Scan for the cell matching the given text and deliver its (x, y) coordinate at center. 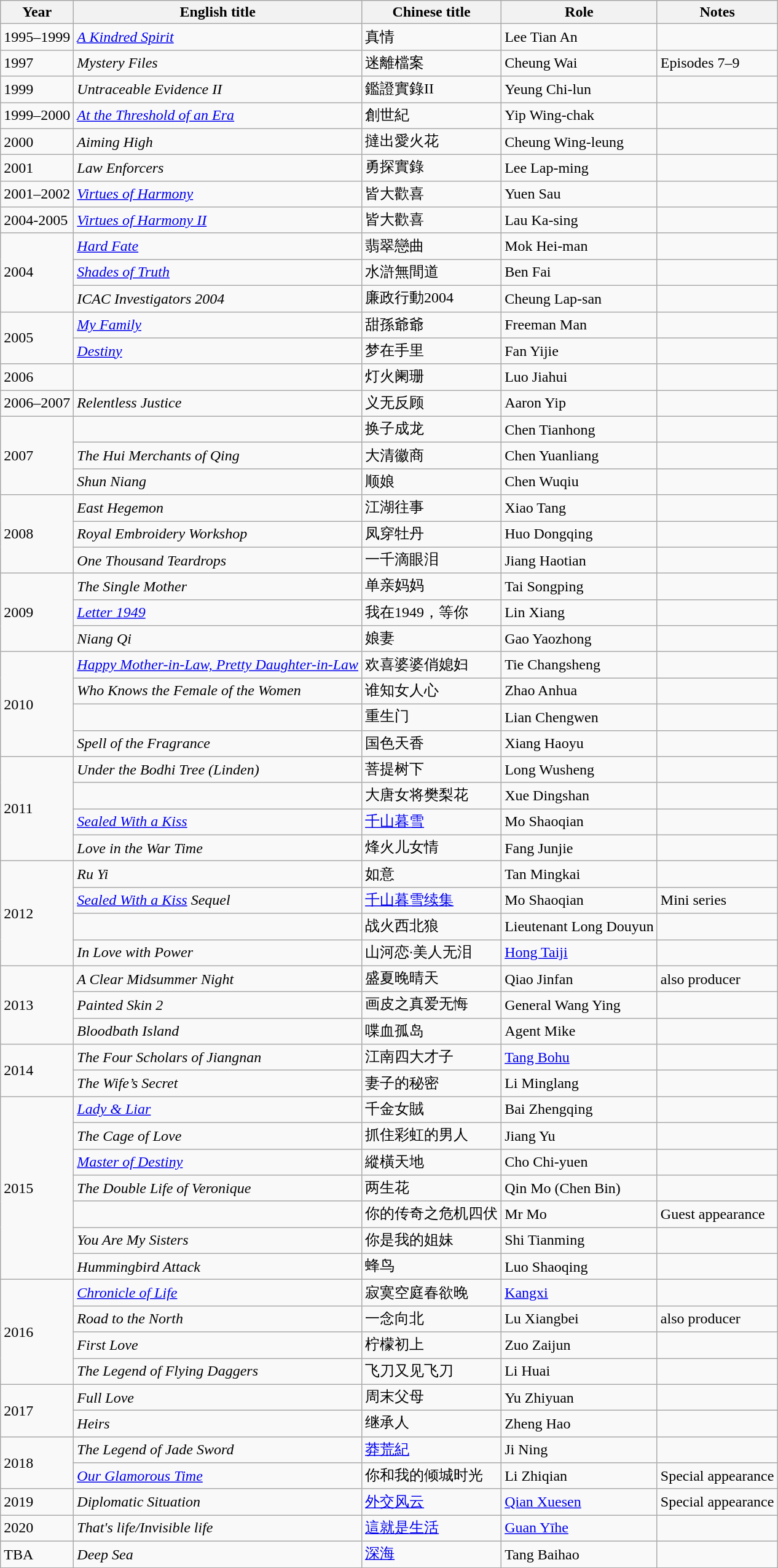
Chen Yuanliang (580, 456)
Xiao Tang (580, 508)
The Cage of Love (218, 1136)
Law Enforcers (218, 168)
1995–1999 (37, 37)
In Love with Power (218, 953)
The Legend of Jade Sword (218, 1449)
2010 (37, 704)
Chen Wuqiu (580, 482)
你是我的姐妹 (431, 1240)
這就是生活 (431, 1528)
2018 (37, 1463)
画皮之真爱无悔 (431, 1006)
At the Threshold of an Era (218, 116)
Fan Yijie (580, 352)
Chen Tianhong (580, 429)
大唐女将樊梨花 (431, 795)
The Wife’s Secret (218, 1083)
Mr Mo (580, 1215)
2006–2007 (37, 403)
Yu Zhiyuan (580, 1398)
周末父母 (431, 1398)
江南四大才子 (431, 1057)
Cheung Wing-leung (580, 141)
寂寞空庭春欲晚 (431, 1293)
单亲妈妈 (431, 586)
外交风云 (431, 1502)
柠檬初上 (431, 1345)
欢喜婆婆俏媳妇 (431, 665)
义无反顾 (431, 403)
Guan Yīhe (580, 1528)
盛夏晚晴天 (431, 979)
Who Knows the Female of the Women (218, 691)
Role (580, 12)
我在1949，等你 (431, 612)
Li Minglang (580, 1083)
2019 (37, 1502)
Cheung Lap-san (580, 299)
Diplomatic Situation (218, 1502)
Lee Tian An (580, 37)
Notes (717, 12)
Fang Junjie (580, 848)
Full Love (218, 1398)
Lady & Liar (218, 1110)
Long Wusheng (580, 770)
撻出愛火花 (431, 141)
Agent Mike (580, 1031)
2001–2002 (37, 194)
换子成龙 (431, 429)
2015 (37, 1188)
2008 (37, 534)
喋血孤岛 (431, 1031)
2020 (37, 1528)
顺娘 (431, 482)
烽火儿女情 (431, 848)
Luo Jiahui (580, 377)
The Double Life of Veronique (218, 1189)
Mystery Files (218, 63)
莽荒紀 (431, 1449)
Qin Mo (Chen Bin) (580, 1189)
勇探實錄 (431, 168)
娘妻 (431, 639)
2012 (37, 913)
Cho Chi-yuen (580, 1162)
Under the Bodhi Tree (Linden) (218, 770)
Spell of the Fragrance (218, 744)
Bloodbath Island (218, 1031)
縱橫天地 (431, 1162)
Qiao Jinfan (580, 979)
Huo Dongqing (580, 535)
Chinese title (431, 12)
The Four Scholars of Jiangnan (218, 1057)
Virtues of Harmony II (218, 220)
Chronicle of Life (218, 1293)
My Family (218, 325)
战火西北狼 (431, 927)
You Are My Sisters (218, 1240)
2017 (37, 1410)
Zuo Zaijun (580, 1345)
A Clear Midsummer Night (218, 979)
Lee Lap-ming (580, 168)
Xiang Haoyu (580, 744)
Happy Mother-in-Law, Pretty Daughter-in-Law (218, 665)
English title (218, 12)
2011 (37, 809)
菩提树下 (431, 770)
Painted Skin 2 (218, 1006)
That's life/Invisible life (218, 1528)
2005 (37, 338)
Ji Ning (580, 1449)
Tang Bohu (580, 1057)
Aiming High (218, 141)
飞刀又见飞刀 (431, 1372)
創世紀 (431, 116)
The Hui Merchants of Qing (218, 456)
Master of Destiny (218, 1162)
Li Huai (580, 1372)
Shi Tianming (580, 1240)
深海 (431, 1554)
Lau Ka-sing (580, 220)
East Hegemon (218, 508)
Niang Qi (218, 639)
Sealed With a Kiss (218, 822)
凤穿牡丹 (431, 535)
Year (37, 12)
Lian Chengwen (580, 717)
2004-2005 (37, 220)
Guest appearance (717, 1215)
Ben Fai (580, 273)
蜂鸟 (431, 1266)
Mini series (717, 900)
Zheng Hao (580, 1424)
国色天香 (431, 744)
江湖往事 (431, 508)
General Wang Ying (580, 1006)
廉政行動2004 (431, 299)
2013 (37, 1005)
Shades of Truth (218, 273)
Lu Xiangbei (580, 1319)
Sealed With a Kiss Sequel (218, 900)
Cheung Wai (580, 63)
Li Zhiqian (580, 1476)
翡翠戀曲 (431, 246)
妻子的秘密 (431, 1083)
梦在手里 (431, 352)
山河恋·美人无泪 (431, 953)
Untraceable Evidence II (218, 90)
Xue Dingshan (580, 795)
一念向北 (431, 1319)
2000 (37, 141)
甜孫爺爺 (431, 325)
2009 (37, 613)
灯火阑珊 (431, 377)
Mok Hei-man (580, 246)
The Legend of Flying Daggers (218, 1372)
Road to the North (218, 1319)
Yeung Chi-lun (580, 90)
如意 (431, 874)
继承人 (431, 1424)
Luo Shaoqing (580, 1266)
TBA (37, 1554)
重生门 (431, 717)
谁知女人心 (431, 691)
Lieutenant Long Douyun (580, 927)
大清徽商 (431, 456)
Tai Songping (580, 586)
Royal Embroidery Workshop (218, 535)
Love in the War Time (218, 848)
真情 (431, 37)
Our Glamorous Time (218, 1476)
2016 (37, 1332)
Lin Xiang (580, 612)
Virtues of Harmony (218, 194)
Tang Baihao (580, 1554)
2014 (37, 1071)
Yip Wing-chak (580, 116)
千金女賊 (431, 1110)
抓住彩虹的男人 (431, 1136)
2007 (37, 455)
一千滴眼泪 (431, 561)
Gao Yaozhong (580, 639)
Freeman Man (580, 325)
你的传奇之危机四伏 (431, 1215)
Letter 1949 (218, 612)
Aaron Yip (580, 403)
Kangxi (580, 1293)
Tan Mingkai (580, 874)
Destiny (218, 352)
Tie Changsheng (580, 665)
Yuen Sau (580, 194)
First Love (218, 1345)
One Thousand Teardrops (218, 561)
Shun Niang (218, 482)
Deep Sea (218, 1554)
千山暮雪续集 (431, 900)
1999 (37, 90)
Heirs (218, 1424)
A Kindred Spirit (218, 37)
2004 (37, 272)
Qian Xuesen (580, 1502)
两生花 (431, 1189)
Hong Taiji (580, 953)
你和我的倾城时光 (431, 1476)
Jiang Haotian (580, 561)
Bai Zhengqing (580, 1110)
Zhao Anhua (580, 691)
2001 (37, 168)
ICAC Investigators 2004 (218, 299)
2006 (37, 377)
Episodes 7–9 (717, 63)
鑑證實錄II (431, 90)
千山暮雪 (431, 822)
Relentless Justice (218, 403)
Jiang Yu (580, 1136)
Hummingbird Attack (218, 1266)
Hard Fate (218, 246)
Ru Yi (218, 874)
水滸無間道 (431, 273)
迷離檔案 (431, 63)
1997 (37, 63)
1999–2000 (37, 116)
The Single Mother (218, 586)
